Output the (x, y) coordinate of the center of the cell containing the given text.  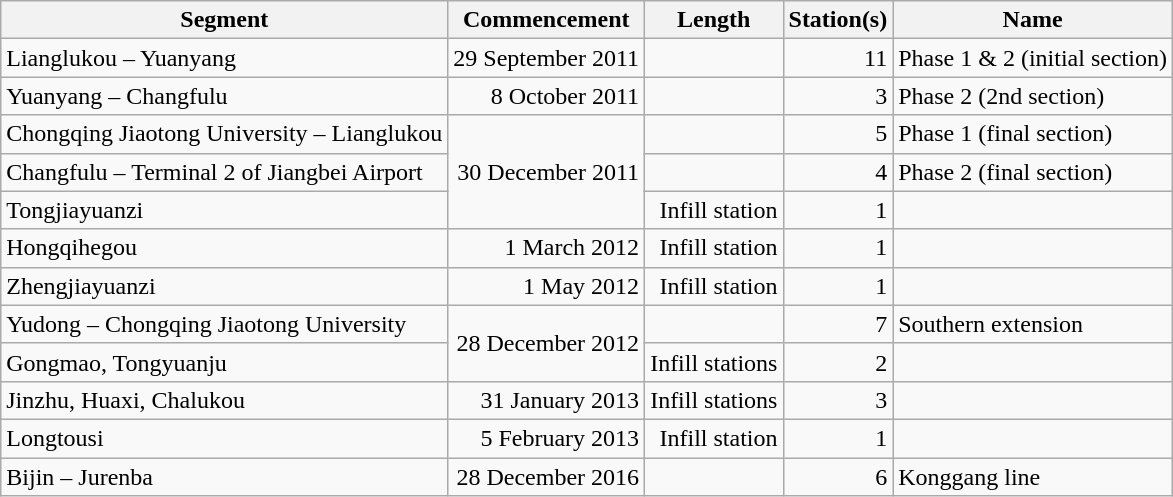
Bijin – Jurenba (224, 477)
1 May 2012 (546, 286)
Changfulu – Terminal 2 of Jiangbei Airport (224, 172)
30 December 2011 (546, 172)
Longtousi (224, 438)
1 March 2012 (546, 248)
4 (838, 172)
Yudong – Chongqing Jiaotong University (224, 324)
Southern extension (1033, 324)
2 (838, 362)
28 December 2016 (546, 477)
Phase 1 (final section) (1033, 134)
Zhengjiayuanzi (224, 286)
Chongqing Jiaotong University – Lianglukou (224, 134)
Tongjiayuanzi (224, 210)
Phase 2 (final section) (1033, 172)
Yuanyang – Changfulu (224, 96)
5 February 2013 (546, 438)
Lianglukou – Yuanyang (224, 58)
29 September 2011 (546, 58)
5 (838, 134)
Gongmao, Tongyuanju (224, 362)
Commencement (546, 20)
Segment (224, 20)
11 (838, 58)
7 (838, 324)
Station(s) (838, 20)
8 October 2011 (546, 96)
Phase 2 (2nd section) (1033, 96)
Hongqihegou (224, 248)
6 (838, 477)
Jinzhu, Huaxi, Chalukou (224, 400)
31 January 2013 (546, 400)
Length (714, 20)
28 December 2012 (546, 343)
Name (1033, 20)
Phase 1 & 2 (initial section) (1033, 58)
Konggang line (1033, 477)
